Capture the cell that displays the provided text and extract its [x, y] central coordinate. 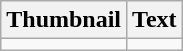
Text [155, 20]
Thumbnail [64, 20]
